Return (x, y) of the center of cell containing provided text 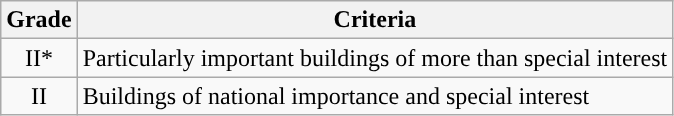
II* (39, 58)
Buildings of national importance and special interest (375, 96)
Particularly important buildings of more than special interest (375, 58)
Criteria (375, 20)
Grade (39, 20)
II (39, 96)
